Extract the [X, Y] coordinate from the center of the cell holding the provided text.  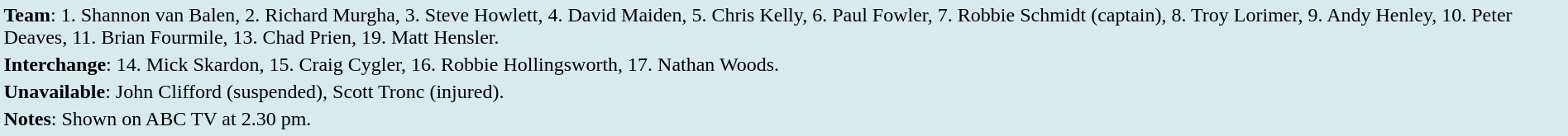
Notes: Shown on ABC TV at 2.30 pm. [784, 119]
Interchange: 14. Mick Skardon, 15. Craig Cygler, 16. Robbie Hollingsworth, 17. Nathan Woods. [784, 64]
Unavailable: John Clifford (suspended), Scott Tronc (injured). [784, 91]
